Search for the cell housing the specified text and yield its (x, y) center coordinate. 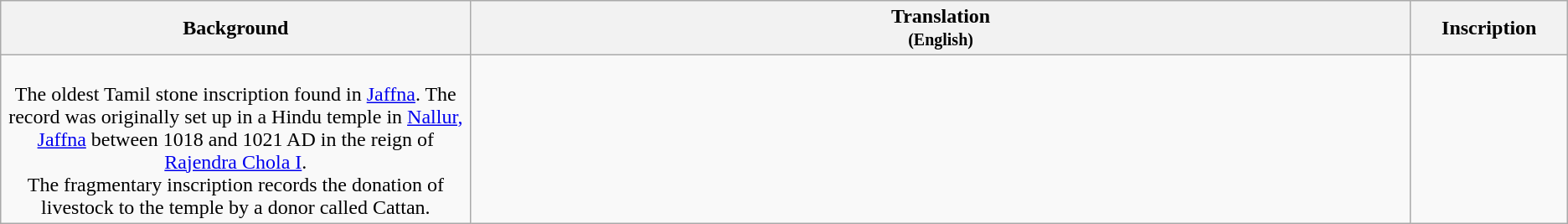
Background (236, 29)
Inscription (1489, 29)
Translation(English) (941, 29)
